Find where the given text appears and provide that cell's center as [X, Y] coordinate. 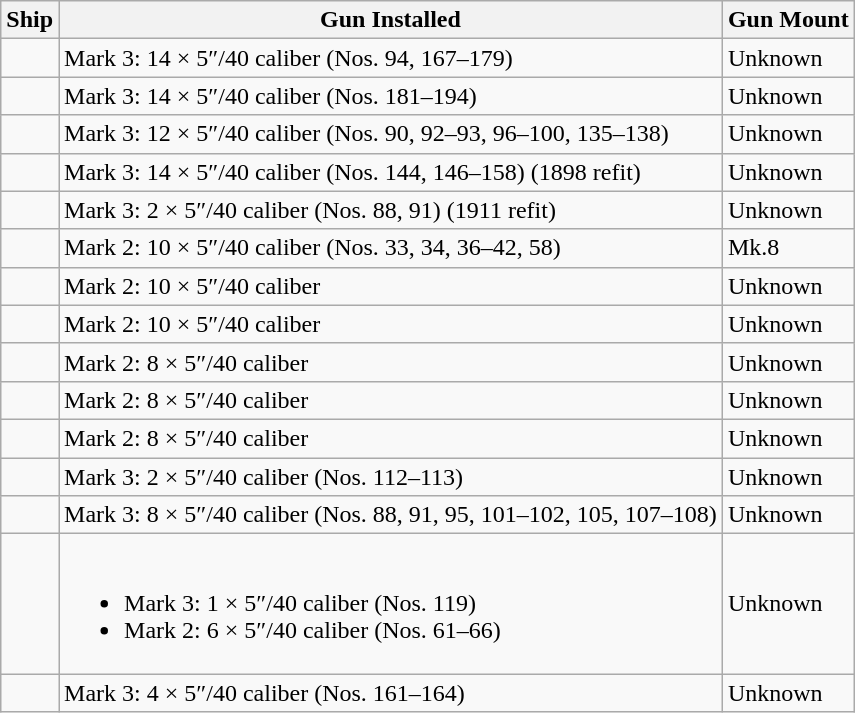
Mark 3: 8 × 5″/40 caliber (Nos. 88, 91, 95, 101–102, 105, 107–108) [391, 515]
Mark 3: 14 × 5″/40 caliber (Nos. 94, 167–179) [391, 58]
Mark 3: 14 × 5″/40 caliber (Nos. 181–194) [391, 96]
Mark 3: 2 × 5″/40 caliber (Nos. 88, 91) (1911 refit) [391, 210]
Ship [30, 20]
Mark 3: 12 × 5″/40 caliber (Nos. 90, 92–93, 96–100, 135–138) [391, 134]
Mk.8 [788, 248]
Gun Installed [391, 20]
Mark 2: 10 × 5″/40 caliber (Nos. 33, 34, 36–42, 58) [391, 248]
Gun Mount [788, 20]
Mark 3: 14 × 5″/40 caliber (Nos. 144, 146–158) (1898 refit) [391, 172]
Mark 3: 1 × 5″/40 caliber (Nos. 119)Mark 2: 6 × 5″/40 caliber (Nos. 61–66) [391, 604]
Mark 3: 4 × 5″/40 caliber (Nos. 161–164) [391, 693]
Mark 3: 2 × 5″/40 caliber (Nos. 112–113) [391, 477]
